Scan for the cell matching the given text and deliver its [x, y] coordinate at center. 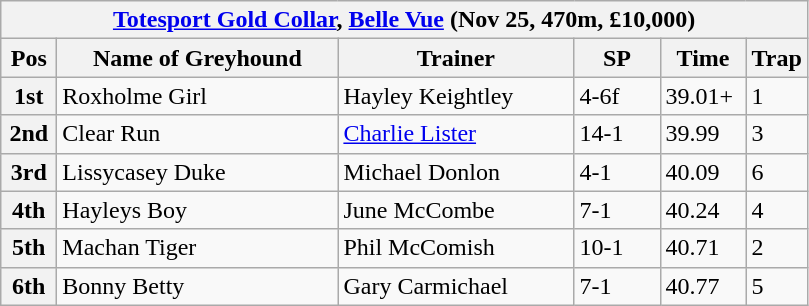
Trainer [456, 58]
June McCombe [456, 210]
Phil McComish [456, 248]
39.01+ [703, 96]
40.24 [703, 210]
2nd [29, 134]
Pos [29, 58]
40.71 [703, 248]
Time [703, 58]
2 [776, 248]
4-6f [617, 96]
40.77 [703, 286]
5 [776, 286]
6th [29, 286]
3 [776, 134]
Roxholme Girl [198, 96]
Michael Donlon [456, 172]
Hayleys Boy [198, 210]
6 [776, 172]
4th [29, 210]
5th [29, 248]
Gary Carmichael [456, 286]
Lissycasey Duke [198, 172]
40.09 [703, 172]
1st [29, 96]
Totesport Gold Collar, Belle Vue (Nov 25, 470m, £10,000) [404, 20]
39.99 [703, 134]
Clear Run [198, 134]
Hayley Keightley [456, 96]
Charlie Lister [456, 134]
4-1 [617, 172]
10-1 [617, 248]
Machan Tiger [198, 248]
Trap [776, 58]
Bonny Betty [198, 286]
Name of Greyhound [198, 58]
SP [617, 58]
14-1 [617, 134]
3rd [29, 172]
4 [776, 210]
1 [776, 96]
